Scan for the cell matching the given text and deliver its (x, y) coordinate at center. 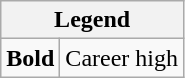
Career high (122, 58)
Legend (92, 20)
Bold (30, 58)
